Search for the cell housing the specified text and yield its [X, Y] center coordinate. 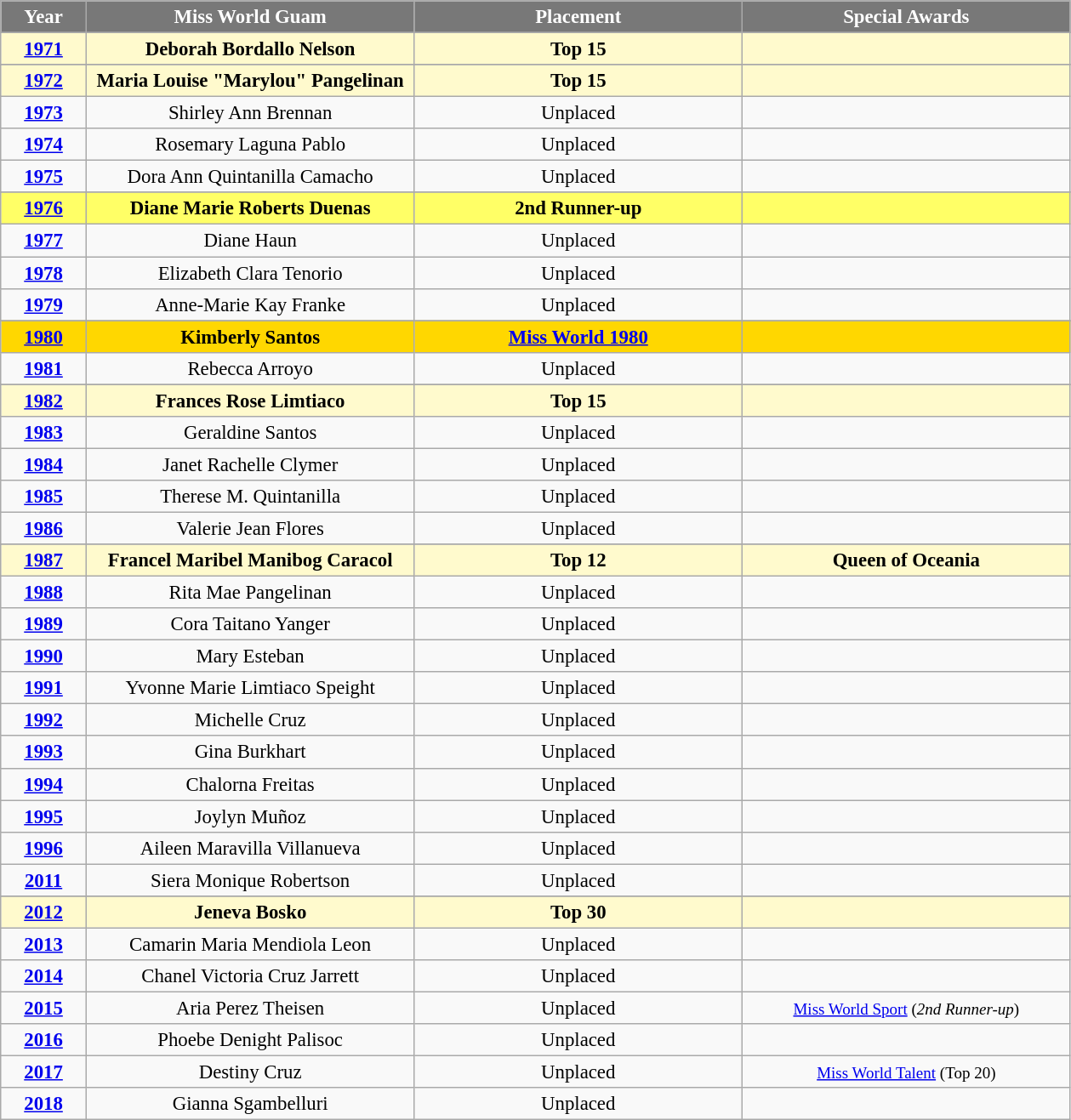
1990 [44, 657]
Siera Monique Robertson [250, 880]
1987 [44, 560]
Maria Louise "Marylou" Pangelinan [250, 81]
Aileen Maravilla Villanueva [250, 848]
Valerie Jean Flores [250, 528]
Gianna Sgambelluri [250, 1104]
1977 [44, 241]
Joylyn Muñoz [250, 816]
1979 [44, 304]
Deborah Bordallo Nelson [250, 49]
Top 12 [578, 560]
2011 [44, 880]
Phoebe Denight Palisoc [250, 1040]
1996 [44, 848]
Queen of Oceania [907, 560]
Diane Haun [250, 241]
Dora Ann Quintanilla Camacho [250, 177]
Year [44, 17]
Therese M. Quintanilla [250, 497]
Rosemary Laguna Pablo [250, 145]
1995 [44, 816]
Placement [578, 17]
1971 [44, 49]
2nd Runner-up [578, 208]
1984 [44, 464]
Miss World Sport (2nd Runner-up) [907, 1008]
Mary Esteban [250, 657]
Frances Rose Limtiaco [250, 401]
Janet Rachelle Clymer [250, 464]
Chalorna Freitas [250, 784]
Michelle Cruz [250, 720]
Special Awards [907, 17]
Elizabeth Clara Tenorio [250, 273]
2017 [44, 1072]
Aria Perez Theisen [250, 1008]
1972 [44, 81]
Shirley Ann Brennan [250, 113]
Geraldine Santos [250, 433]
1989 [44, 624]
1976 [44, 208]
1993 [44, 753]
Kimberly Santos [250, 337]
Miss World 1980 [578, 337]
1981 [44, 368]
2018 [44, 1104]
1992 [44, 720]
Cora Taitano Yanger [250, 624]
1983 [44, 433]
Rita Mae Pangelinan [250, 593]
1985 [44, 497]
1974 [44, 145]
Diane Marie Roberts Duenas [250, 208]
Rebecca Arroyo [250, 368]
Destiny Cruz [250, 1072]
1982 [44, 401]
2015 [44, 1008]
Chanel Victoria Cruz Jarrett [250, 976]
1986 [44, 528]
2016 [44, 1040]
2014 [44, 976]
Miss World Guam [250, 17]
Jeneva Bosko [250, 912]
Anne-Marie Kay Franke [250, 304]
1973 [44, 113]
Gina Burkhart [250, 753]
1994 [44, 784]
Camarin Maria Mendiola Leon [250, 944]
1991 [44, 688]
Top 30 [578, 912]
Francel Maribel Manibog Caracol [250, 560]
2012 [44, 912]
1978 [44, 273]
1975 [44, 177]
Miss World Talent (Top 20) [907, 1072]
2013 [44, 944]
1988 [44, 593]
Yvonne Marie Limtiaco Speight [250, 688]
1980 [44, 337]
